Return the [X, Y] coordinate for the center point of the cell that contains the specified text.  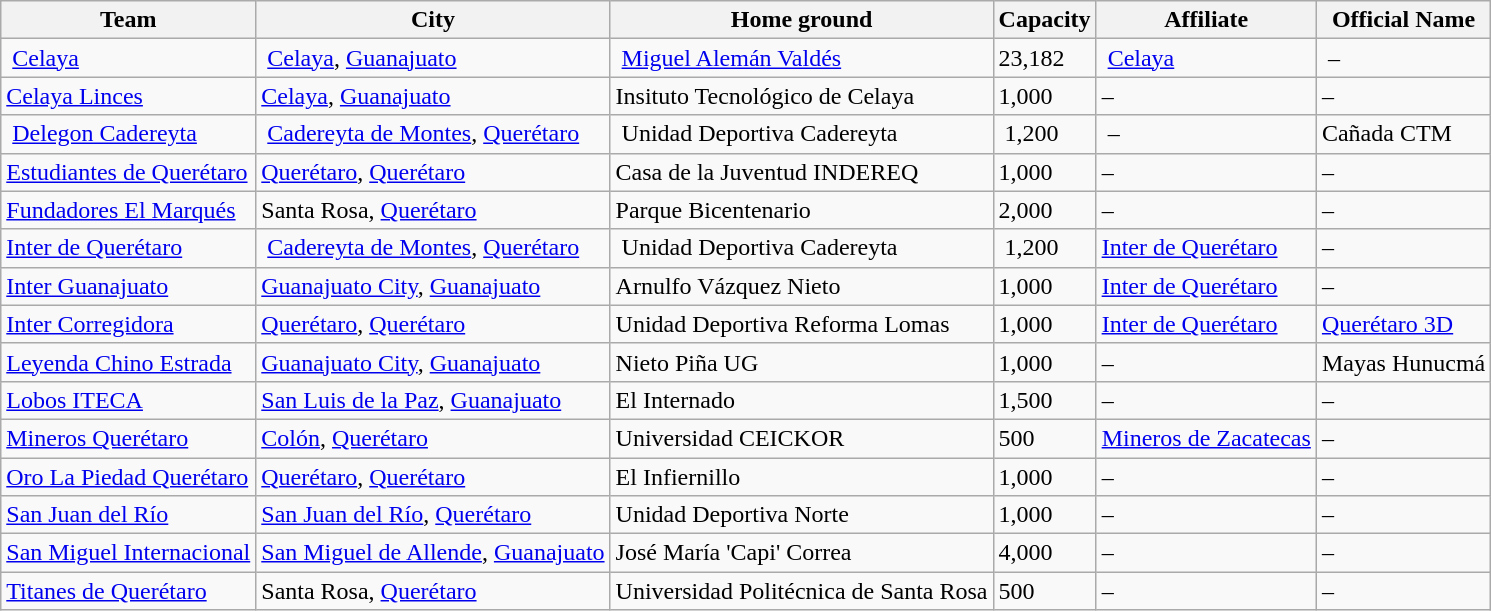
4,000 [1044, 553]
Mineros de Zacatecas [1206, 438]
Oro La Piedad Querétaro [128, 477]
Estudiantes de Querétaro [128, 172]
Miguel Alemán Valdés [802, 58]
San Miguel de Allende, Guanajuato [433, 553]
Delegon Cadereyta [128, 134]
Parque Bicentenario [802, 210]
Unidad Deportiva Norte [802, 515]
San Juan del Río [128, 515]
2,000 [1044, 210]
Official Name [1403, 20]
Inter Guanajuato [128, 286]
Affiliate [1206, 20]
Nieto Piña UG [802, 362]
San Juan del Río, Querétaro [433, 515]
Team [128, 20]
Lobos ITECA [128, 400]
Casa de la Juventud INDEREQ [802, 172]
El Internado [802, 400]
Leyenda Chino Estrada [128, 362]
Universidad Politécnica de Santa Rosa [802, 591]
Capacity [1044, 20]
San Miguel Internacional [128, 553]
El Infiernillo [802, 477]
Universidad CEICKOR [802, 438]
Mineros Querétaro [128, 438]
Colón, Querétaro [433, 438]
Insituto Tecnológico de Celaya [802, 96]
Fundadores El Marqués [128, 210]
Titanes de Querétaro [128, 591]
Querétaro 3D [1403, 324]
Celaya Linces [128, 96]
San Luis de la Paz, Guanajuato [433, 400]
Cañada CTM [1403, 134]
City [433, 20]
Mayas Hunucmá [1403, 362]
Arnulfo Vázquez Nieto [802, 286]
Home ground [802, 20]
Unidad Deportiva Reforma Lomas [802, 324]
1,500 [1044, 400]
José María 'Capi' Correa [802, 553]
23,182 [1044, 58]
Inter Corregidora [128, 324]
